For the text-containing cell, return its midpoint in [x, y] coordinate format. 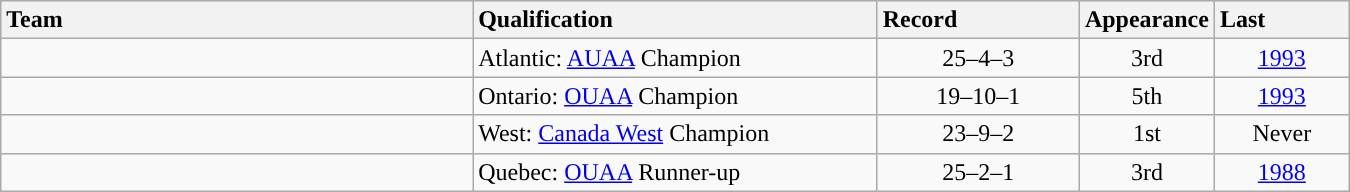
Qualification [675, 20]
25–2–1 [978, 172]
1st [1146, 134]
23–9–2 [978, 134]
Ontario: OUAA Champion [675, 96]
Appearance [1146, 20]
Atlantic: AUAA Champion [675, 58]
Never [1282, 134]
Quebec: OUAA Runner-up [675, 172]
19–10–1 [978, 96]
Team [237, 20]
Last [1282, 20]
West: Canada West Champion [675, 134]
1988 [1282, 172]
5th [1146, 96]
25–4–3 [978, 58]
Record [978, 20]
